Return (X, Y) of the center of cell containing provided text 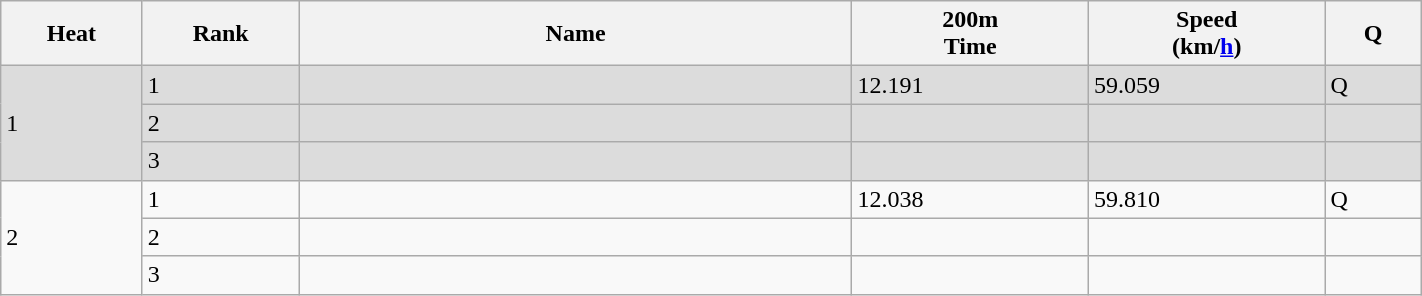
Name (576, 34)
Rank (220, 34)
12.191 (970, 85)
59.810 (1206, 199)
200mTime (970, 34)
12.038 (970, 199)
Heat (72, 34)
59.059 (1206, 85)
Speed(km/h) (1206, 34)
